Search for the cell housing the specified text and yield its [X, Y] center coordinate. 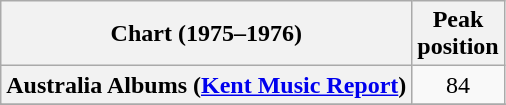
Australia Albums (Kent Music Report) [206, 85]
84 [458, 85]
Chart (1975–1976) [206, 34]
Peak position [458, 34]
